For the text-containing cell, return its midpoint in [X, Y] coordinate format. 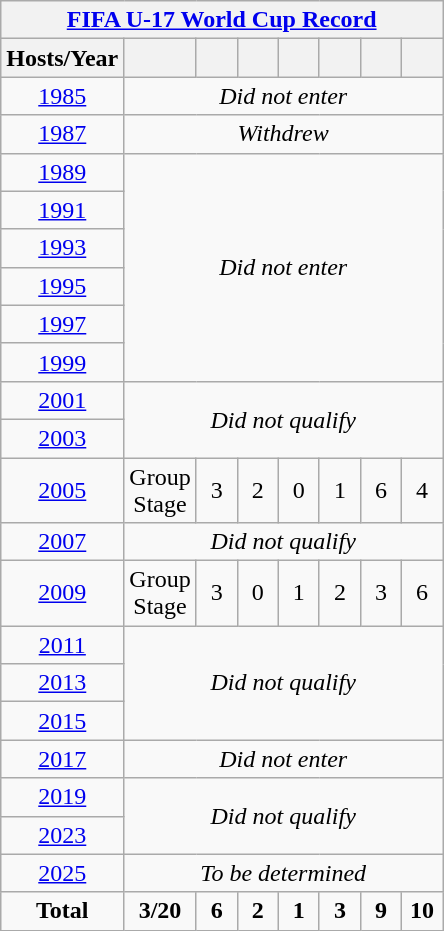
2003 [62, 438]
1985 [62, 96]
1991 [62, 210]
2011 [62, 645]
To be determined [284, 873]
2007 [62, 542]
1987 [62, 134]
10 [422, 911]
4 [422, 490]
Total [62, 911]
2009 [62, 594]
1999 [62, 362]
3/20 [160, 911]
2025 [62, 873]
1997 [62, 324]
2017 [62, 759]
2019 [62, 797]
FIFA U-17 World Cup Record [222, 20]
Withdrew [284, 134]
Hosts/Year [62, 58]
9 [380, 911]
1993 [62, 248]
2005 [62, 490]
2015 [62, 721]
1989 [62, 172]
2023 [62, 835]
2001 [62, 400]
1995 [62, 286]
2013 [62, 683]
